Search for the cell housing the specified text and yield its [x, y] center coordinate. 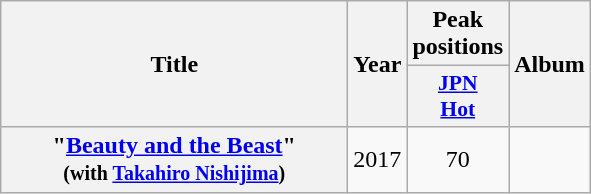
JPNHot [458, 96]
Peak positions [458, 34]
2017 [378, 160]
70 [458, 160]
Title [174, 64]
"Beauty and the Beast"(with Takahiro Nishijima) [174, 160]
Year [378, 64]
Album [550, 64]
